Extract the (X, Y) coordinate from the center of the cell holding the provided text.  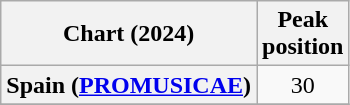
Spain (PROMUSICAE) (129, 85)
Peakposition (303, 34)
Chart (2024) (129, 34)
30 (303, 85)
